Detect which cell encompasses the target text, then output its [X, Y] center coordinate. 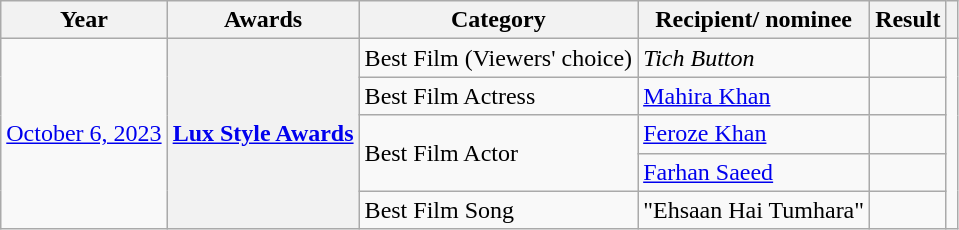
Best Film Actress [498, 96]
Feroze Khan [754, 134]
Recipient/ nominee [754, 20]
Category [498, 20]
Best Film Actor [498, 153]
October 6, 2023 [84, 134]
Lux Style Awards [263, 134]
Year [84, 20]
Awards [263, 20]
Result [908, 20]
Best Film Song [498, 210]
Tich Button [754, 58]
"Ehsaan Hai Tumhara" [754, 210]
Best Film (Viewers' choice) [498, 58]
Mahira Khan [754, 96]
Farhan Saeed [754, 172]
